Find where the given text appears and provide that cell's center as (X, Y) coordinate. 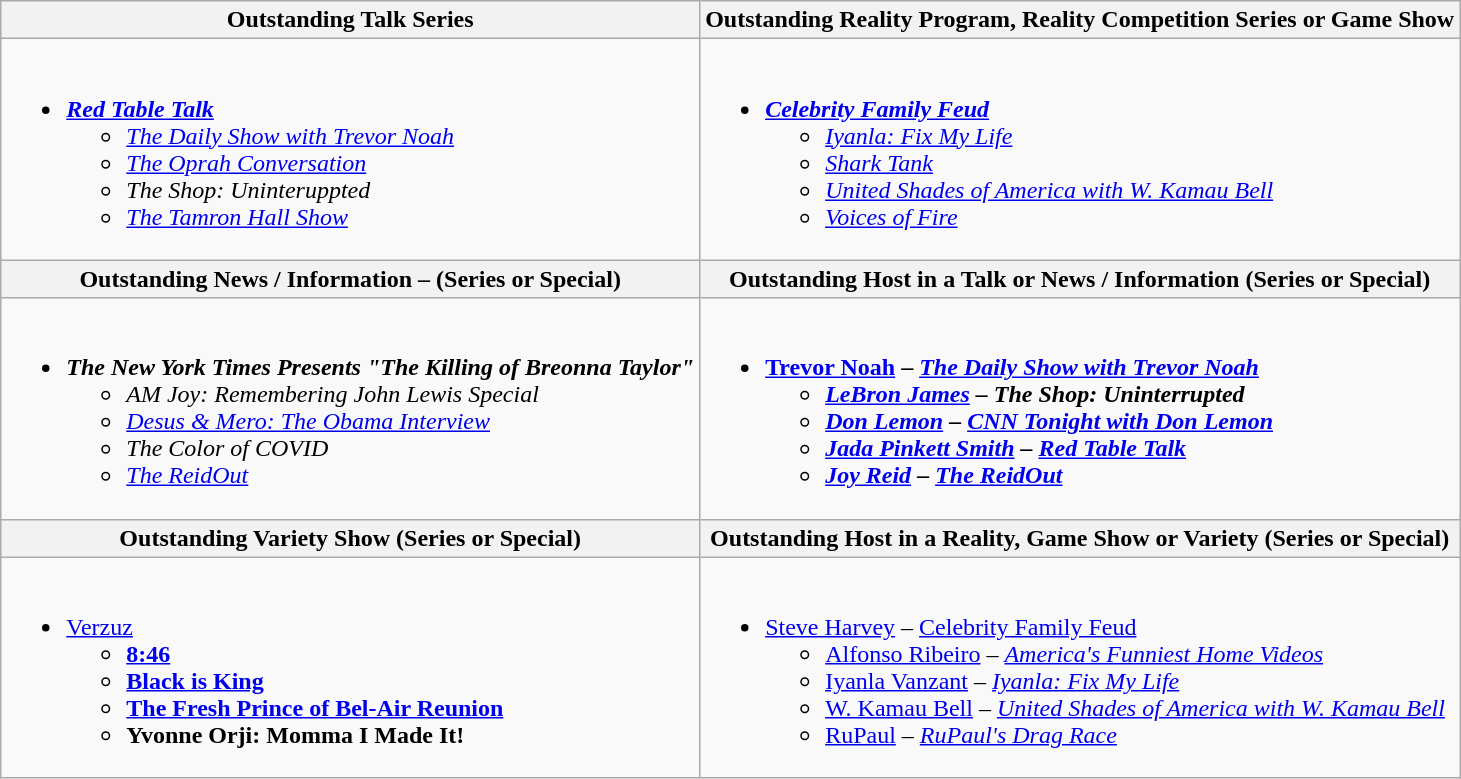
Outstanding Variety Show (Series or Special) (350, 538)
Celebrity Family FeudIyanla: Fix My LifeShark TankUnited Shades of America with W. Kamau BellVoices of Fire (1080, 150)
Outstanding Reality Program, Reality Competition Series or Game Show (1080, 20)
Outstanding Host in a Talk or News / Information (Series or Special) (1080, 279)
Red Table TalkThe Daily Show with Trevor NoahThe Oprah ConversationThe Shop: UninterupptedThe Tamron Hall Show (350, 150)
Outstanding News / Information – (Series or Special) (350, 279)
Outstanding Host in a Reality, Game Show or Variety (Series or Special) (1080, 538)
Outstanding Talk Series (350, 20)
Verzuz8:46Black is KingThe Fresh Prince of Bel-Air ReunionYvonne Orji: Momma I Made It! (350, 668)
